Pinpoint the cell where the given text exists, returning its [X, Y] midpoint coordinate. 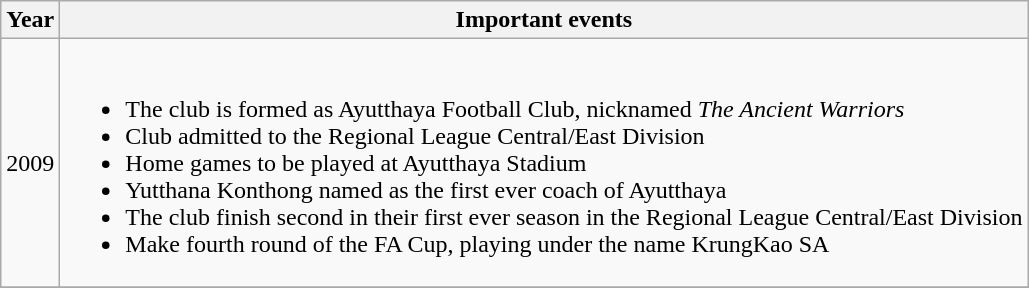
2009 [30, 163]
Important events [544, 20]
Year [30, 20]
